Capture the cell that displays the provided text and extract its [x, y] central coordinate. 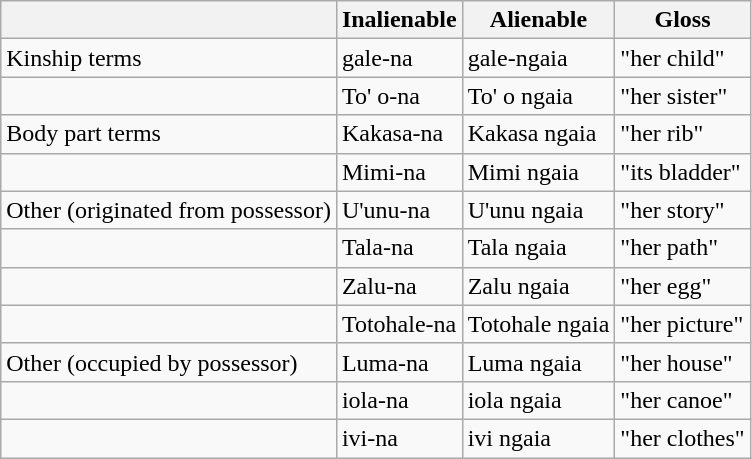
"her house" [682, 362]
Inalienable [399, 20]
"her sister" [682, 96]
Gloss [682, 20]
Kinship terms [169, 58]
Kakasa-na [399, 134]
Luma ngaia [538, 362]
iola-na [399, 400]
"her rib" [682, 134]
Body part terms [169, 134]
gale-ngaia [538, 58]
ivi ngaia [538, 438]
"her path" [682, 248]
Luma-na [399, 362]
Mimi ngaia [538, 172]
Zalu-na [399, 286]
"her story" [682, 210]
gale-na [399, 58]
"her picture" [682, 324]
U'unu-na [399, 210]
"its bladder" [682, 172]
Tala ngaia [538, 248]
"her clothes" [682, 438]
Alienable [538, 20]
Totohale-na [399, 324]
"her child" [682, 58]
Tala-na [399, 248]
"her canoe" [682, 400]
To' o ngaia [538, 96]
To' o-na [399, 96]
Mimi-na [399, 172]
ivi-na [399, 438]
Other (occupied by possessor) [169, 362]
iola ngaia [538, 400]
Zalu ngaia [538, 286]
Other (originated from possessor) [169, 210]
Totohale ngaia [538, 324]
U'unu ngaia [538, 210]
"her egg" [682, 286]
Kakasa ngaia [538, 134]
